Return (X, Y) of the center of cell containing provided text 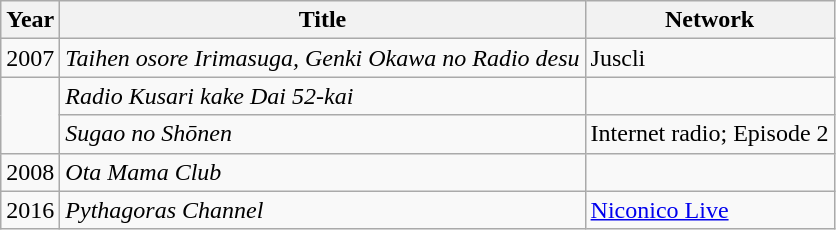
2008 (30, 172)
Pythagoras Channel (322, 210)
Niconico Live (710, 210)
2016 (30, 210)
Network (710, 20)
Radio Kusari kake Dai 52-kai (322, 96)
Year (30, 20)
Sugao no Shōnen (322, 134)
Taihen osore Irimasuga, Genki Okawa no Radio desu (322, 58)
Title (322, 20)
2007 (30, 58)
Ota Mama Club (322, 172)
Internet radio; Episode 2 (710, 134)
Juscli (710, 58)
